Search for the cell housing the specified text and yield its [X, Y] center coordinate. 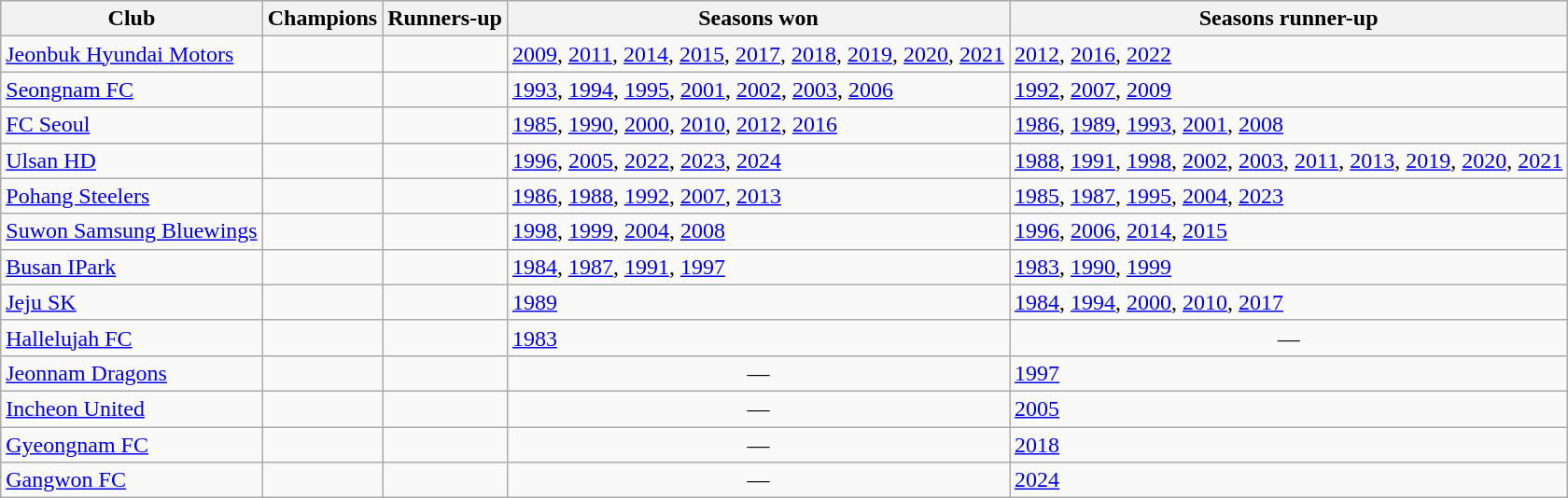
Incheon United [132, 408]
Pohang Steelers [132, 196]
Club [132, 19]
2005 [1289, 408]
Champions [322, 19]
Jeju SK [132, 302]
Gyeongnam FC [132, 445]
Busan IPark [132, 267]
Jeonbuk Hyundai Motors [132, 54]
Seongnam FC [132, 90]
2018 [1289, 445]
2012, 2016, 2022 [1289, 54]
Jeonnam Dragons [132, 373]
Ulsan HD [132, 160]
1989 [758, 302]
1983 [758, 338]
Suwon Samsung Bluewings [132, 231]
Gangwon FC [132, 480]
1985, 1987, 1995, 2004, 2023 [1289, 196]
1984, 1994, 2000, 2010, 2017 [1289, 302]
1986, 1988, 1992, 2007, 2013 [758, 196]
1993, 1994, 1995, 2001, 2002, 2003, 2006 [758, 90]
2009, 2011, 2014, 2015, 2017, 2018, 2019, 2020, 2021 [758, 54]
1983, 1990, 1999 [1289, 267]
1998, 1999, 2004, 2008 [758, 231]
FC Seoul [132, 125]
Seasons won [758, 19]
Hallelujah FC [132, 338]
1986, 1989, 1993, 2001, 2008 [1289, 125]
1996, 2005, 2022, 2023, 2024 [758, 160]
1992, 2007, 2009 [1289, 90]
1996, 2006, 2014, 2015 [1289, 231]
1988, 1991, 1998, 2002, 2003, 2011, 2013, 2019, 2020, 2021 [1289, 160]
Runners-up [445, 19]
1984, 1987, 1991, 1997 [758, 267]
Seasons runner-up [1289, 19]
2024 [1289, 480]
1997 [1289, 373]
1985, 1990, 2000, 2010, 2012, 2016 [758, 125]
